Determine the [X, Y] coordinate at the center of the cell enclosing the given text.  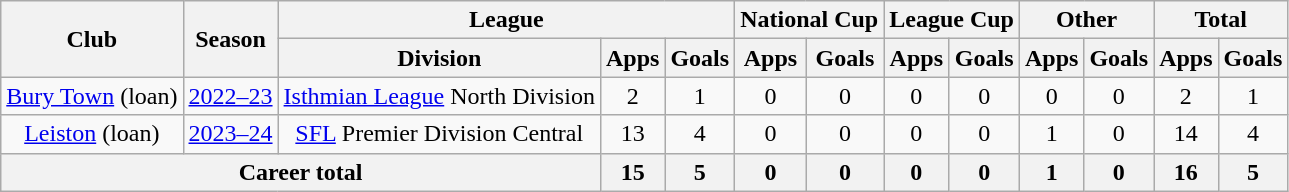
Other [1086, 20]
Bury Town (loan) [92, 96]
SFL Premier Division Central [439, 134]
2023–24 [230, 134]
Club [92, 39]
2022–23 [230, 96]
Total [1221, 20]
Season [230, 39]
15 [632, 172]
Leiston (loan) [92, 134]
National Cup [810, 20]
Isthmian League North Division [439, 96]
14 [1186, 134]
Career total [301, 172]
League Cup [952, 20]
16 [1186, 172]
13 [632, 134]
League [506, 20]
Division [439, 58]
